Find where the given text appears and provide that cell's center as (x, y) coordinate. 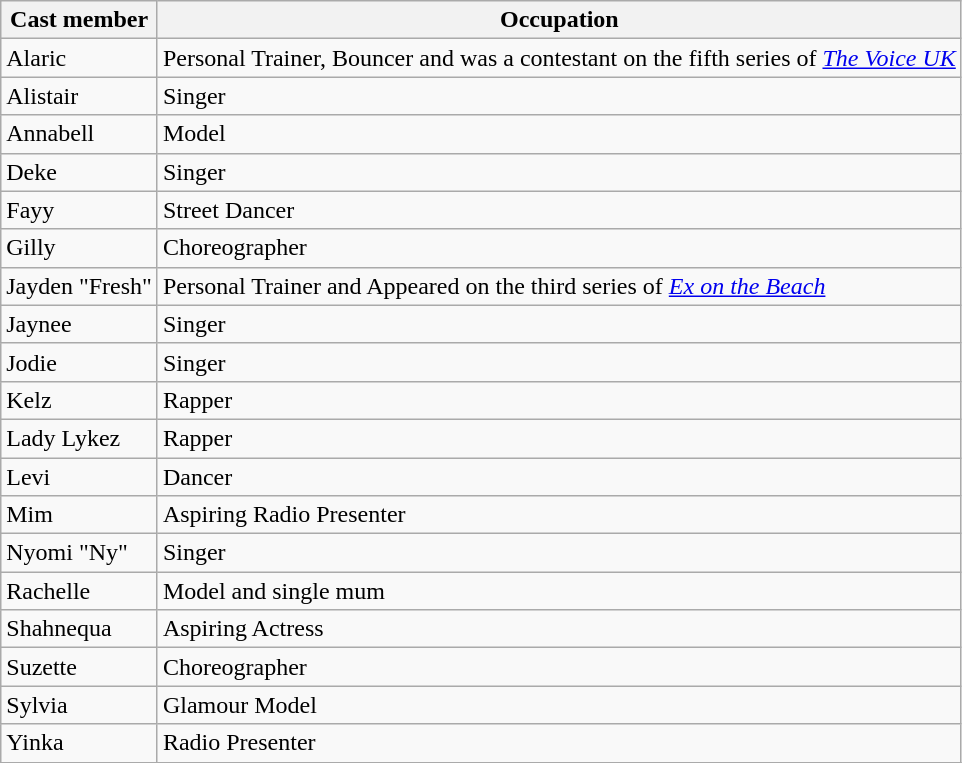
Kelz (80, 400)
Street Dancer (559, 210)
Fayy (80, 210)
Cast member (80, 20)
Aspiring Radio Presenter (559, 515)
Aspiring Actress (559, 629)
Alaric (80, 58)
Glamour Model (559, 705)
Annabell (80, 134)
Rachelle (80, 591)
Mim (80, 515)
Deke (80, 172)
Sylvia (80, 705)
Model and single mum (559, 591)
Personal Trainer and Appeared on the third series of Ex on the Beach (559, 286)
Jaynee (80, 324)
Suzette (80, 667)
Alistair (80, 96)
Model (559, 134)
Gilly (80, 248)
Shahnequa (80, 629)
Yinka (80, 743)
Dancer (559, 477)
Jayden "Fresh" (80, 286)
Jodie (80, 362)
Radio Presenter (559, 743)
Lady Lykez (80, 438)
Levi (80, 477)
Nyomi "Ny" (80, 553)
Personal Trainer, Bouncer and was a contestant on the fifth series of The Voice UK (559, 58)
Occupation (559, 20)
